Determine the (X, Y) coordinate at the center of the cell enclosing the given text.  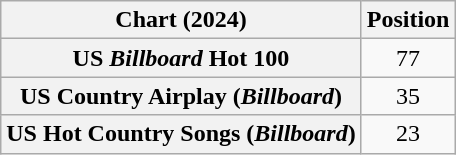
Position (408, 20)
23 (408, 134)
US Hot Country Songs (Billboard) (181, 134)
US Country Airplay (Billboard) (181, 96)
35 (408, 96)
Chart (2024) (181, 20)
77 (408, 58)
US Billboard Hot 100 (181, 58)
